Detect which cell encompasses the target text, then output its [X, Y] center coordinate. 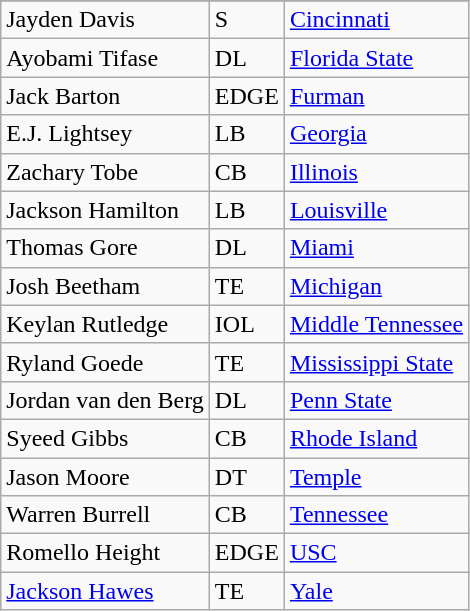
Georgia [376, 134]
Keylan Rutledge [106, 324]
Middle Tennessee [376, 324]
Louisville [376, 210]
Josh Beetham [106, 286]
Temple [376, 477]
Zachary Tobe [106, 172]
Florida State [376, 58]
Michigan [376, 286]
Illinois [376, 172]
Syeed Gibbs [106, 438]
Jayden Davis [106, 20]
Cincinnati [376, 20]
Jason Moore [106, 477]
Mississippi State [376, 362]
Thomas Gore [106, 248]
Jackson Hawes [106, 591]
Romello Height [106, 553]
IOL [246, 324]
Miami [376, 248]
Penn State [376, 400]
Tennessee [376, 515]
Warren Burrell [106, 515]
Ayobami Tifase [106, 58]
Rhode Island [376, 438]
S [246, 20]
Jack Barton [106, 96]
Furman [376, 96]
USC [376, 553]
Jackson Hamilton [106, 210]
Ryland Goede [106, 362]
Yale [376, 591]
E.J. Lightsey [106, 134]
Jordan van den Berg [106, 400]
DT [246, 477]
